Search for the cell housing the specified text and yield its (x, y) center coordinate. 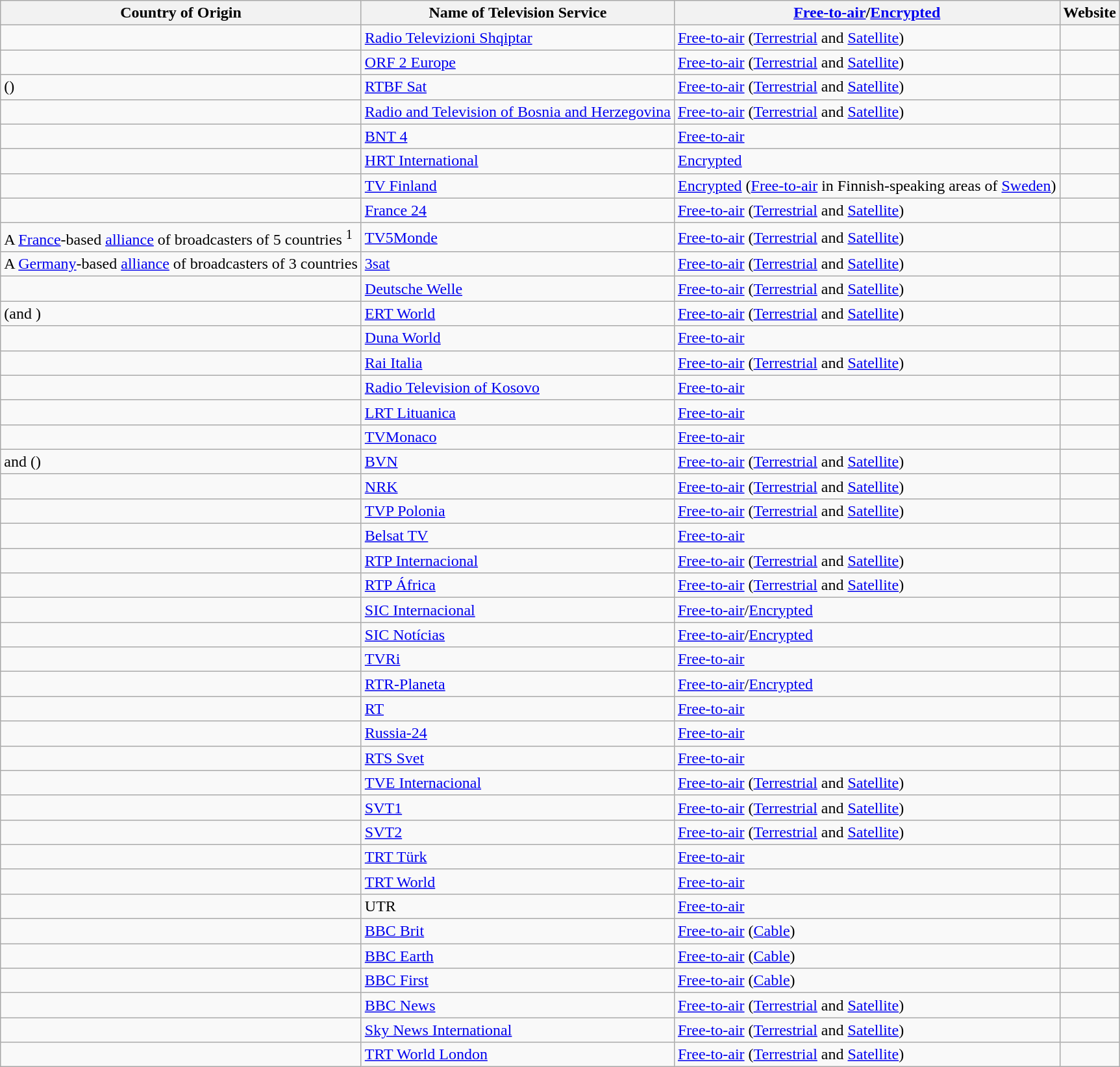
RTBF Sat (517, 87)
() (181, 87)
BNT 4 (517, 136)
SVT1 (517, 807)
3sat (517, 264)
Radio Television of Kosovo (517, 387)
UTR (517, 906)
Rai Italia (517, 363)
(and ) (181, 313)
NRK (517, 486)
A Germany-based alliance of broadcasters of 3 countries (181, 264)
LRT Lituanica (517, 412)
Deutsche Welle (517, 289)
RTS Svet (517, 758)
Belsat TV (517, 536)
SVT2 (517, 832)
TVMonaco (517, 437)
Duna World (517, 338)
Russia-24 (517, 733)
France 24 (517, 210)
SIC Notícias (517, 635)
SIC Internacional (517, 610)
TVRi (517, 659)
TVP Polonia (517, 511)
Radio Televizioni Shqiptar (517, 38)
ERT World (517, 313)
TRT Türk (517, 857)
BBC News (517, 1005)
BBC Earth (517, 956)
RTP Internacional (517, 561)
RTR-Planeta (517, 684)
HRT International (517, 161)
TRT World London (517, 1055)
TVE Internacional (517, 783)
Country of Origin (181, 13)
RTP África (517, 585)
Encrypted (867, 161)
BBC Brit (517, 931)
Encrypted (Free-to-air in Finnish-speaking areas of Sweden) (867, 186)
TV Finland (517, 186)
Radio and Television of Bosnia and Herzegovina (517, 112)
TRT World (517, 881)
RT (517, 709)
ORF 2 Europe (517, 62)
Name of Television Service (517, 13)
and () (181, 461)
A France-based alliance of broadcasters of 5 countries 1 (181, 238)
Sky News International (517, 1030)
TV5Monde (517, 238)
BBC First (517, 981)
BVN (517, 461)
Website (1089, 13)
